From the cell containing the given text, extract its center point as (x, y) coordinate. 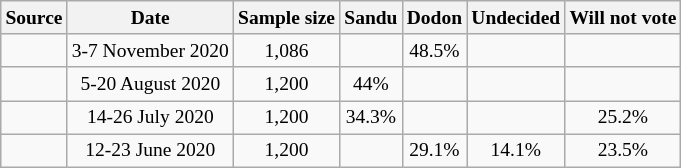
12-23 June 2020 (150, 150)
25.2% (623, 118)
Sample size (286, 18)
Source (34, 18)
44% (371, 84)
5-20 August 2020 (150, 84)
14.1% (516, 150)
Date (150, 18)
29.1% (434, 150)
Will not vote (623, 18)
48.5% (434, 50)
23.5% (623, 150)
3-7 November 2020 (150, 50)
34.3% (371, 118)
Sandu (371, 18)
1,086 (286, 50)
Undecided (516, 18)
14-26 July 2020 (150, 118)
Dodon (434, 18)
